Return the [X, Y] coordinate for the center point of the cell that contains the specified text.  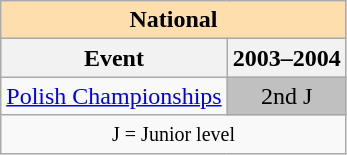
2nd J [286, 96]
National [174, 20]
Event [114, 58]
J = Junior level [174, 134]
2003–2004 [286, 58]
Polish Championships [114, 96]
